Provide the (x, y) coordinate of the cell's center where the given text is located.  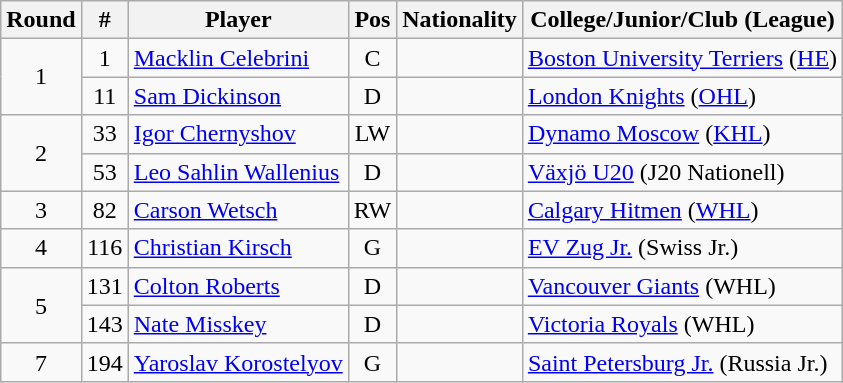
Yaroslav Korostelyov (238, 362)
# (104, 20)
194 (104, 362)
82 (104, 210)
Saint Petersburg Jr. (Russia Jr.) (682, 362)
C (372, 58)
Carson Wetsch (238, 210)
33 (104, 134)
London Knights (OHL) (682, 96)
Vancouver Giants (WHL) (682, 286)
Nationality (460, 20)
Colton Roberts (238, 286)
Victoria Royals (WHL) (682, 324)
RW (372, 210)
131 (104, 286)
Macklin Celebrini (238, 58)
11 (104, 96)
3 (41, 210)
5 (41, 305)
Calgary Hitmen (WHL) (682, 210)
7 (41, 362)
53 (104, 172)
116 (104, 248)
4 (41, 248)
Round (41, 20)
Sam Dickinson (238, 96)
143 (104, 324)
EV Zug Jr. (Swiss Jr.) (682, 248)
Pos (372, 20)
Nate Misskey (238, 324)
Leo Sahlin Wallenius (238, 172)
Player (238, 20)
2 (41, 153)
Boston University Terriers (HE) (682, 58)
Växjö U20 (J20 Nationell) (682, 172)
Christian Kirsch (238, 248)
Igor Chernyshov (238, 134)
College/Junior/Club (League) (682, 20)
Dynamo Moscow (KHL) (682, 134)
LW (372, 134)
